Capture the cell that displays the provided text and extract its (x, y) central coordinate. 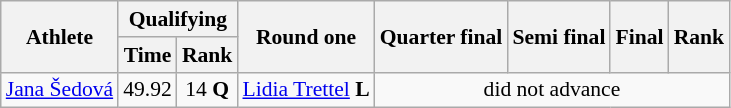
49.92 (148, 90)
Qualifying (178, 19)
Jana Šedová (60, 90)
did not advance (552, 90)
Athlete (60, 36)
Round one (306, 36)
Lidia Trettel L (306, 90)
14 Q (208, 90)
Final (639, 36)
Quarter final (442, 36)
Semi final (558, 36)
Time (148, 55)
